Output the (X, Y) coordinate of the center of the cell containing the given text.  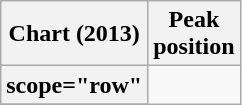
scope="row" (74, 85)
Chart (2013) (74, 34)
Peakposition (194, 34)
